Search for the cell housing the specified text and yield its (x, y) center coordinate. 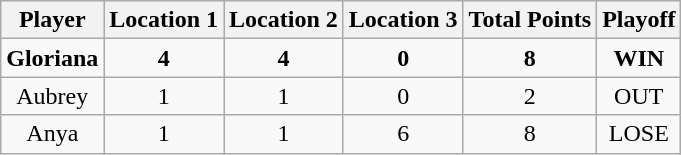
Anya (52, 134)
Gloriana (52, 58)
Total Points (530, 20)
OUT (639, 96)
Playoff (639, 20)
Location 1 (164, 20)
WIN (639, 58)
Aubrey (52, 96)
2 (530, 96)
Player (52, 20)
Location 3 (403, 20)
LOSE (639, 134)
6 (403, 134)
Location 2 (284, 20)
